Identify which cell holds the provided text, then report its (X, Y) central coordinate. 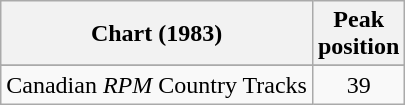
39 (358, 85)
Chart (1983) (157, 34)
Peakposition (358, 34)
Canadian RPM Country Tracks (157, 85)
